Identify which cell holds the provided text, then report its [X, Y] central coordinate. 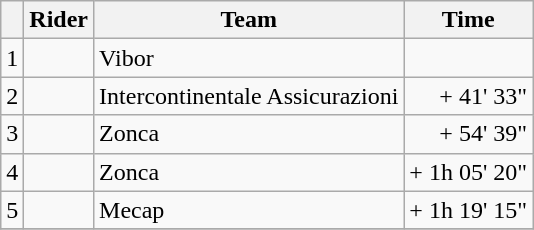
1 [12, 58]
+ 1h 19' 15" [468, 210]
Rider [59, 20]
5 [12, 210]
+ 54' 39" [468, 134]
Team [249, 20]
Time [468, 20]
Intercontinentale Assicurazioni [249, 96]
Mecap [249, 210]
4 [12, 172]
+ 1h 05' 20" [468, 172]
3 [12, 134]
Vibor [249, 58]
+ 41' 33" [468, 96]
2 [12, 96]
